For the text-containing cell, return its midpoint in [x, y] coordinate format. 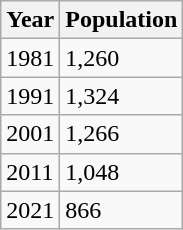
1,324 [122, 96]
2001 [30, 134]
1991 [30, 96]
Year [30, 20]
Population [122, 20]
2021 [30, 210]
1,266 [122, 134]
866 [122, 210]
1981 [30, 58]
1,260 [122, 58]
1,048 [122, 172]
2011 [30, 172]
